Find where the given text appears and provide that cell's center as (X, Y) coordinate. 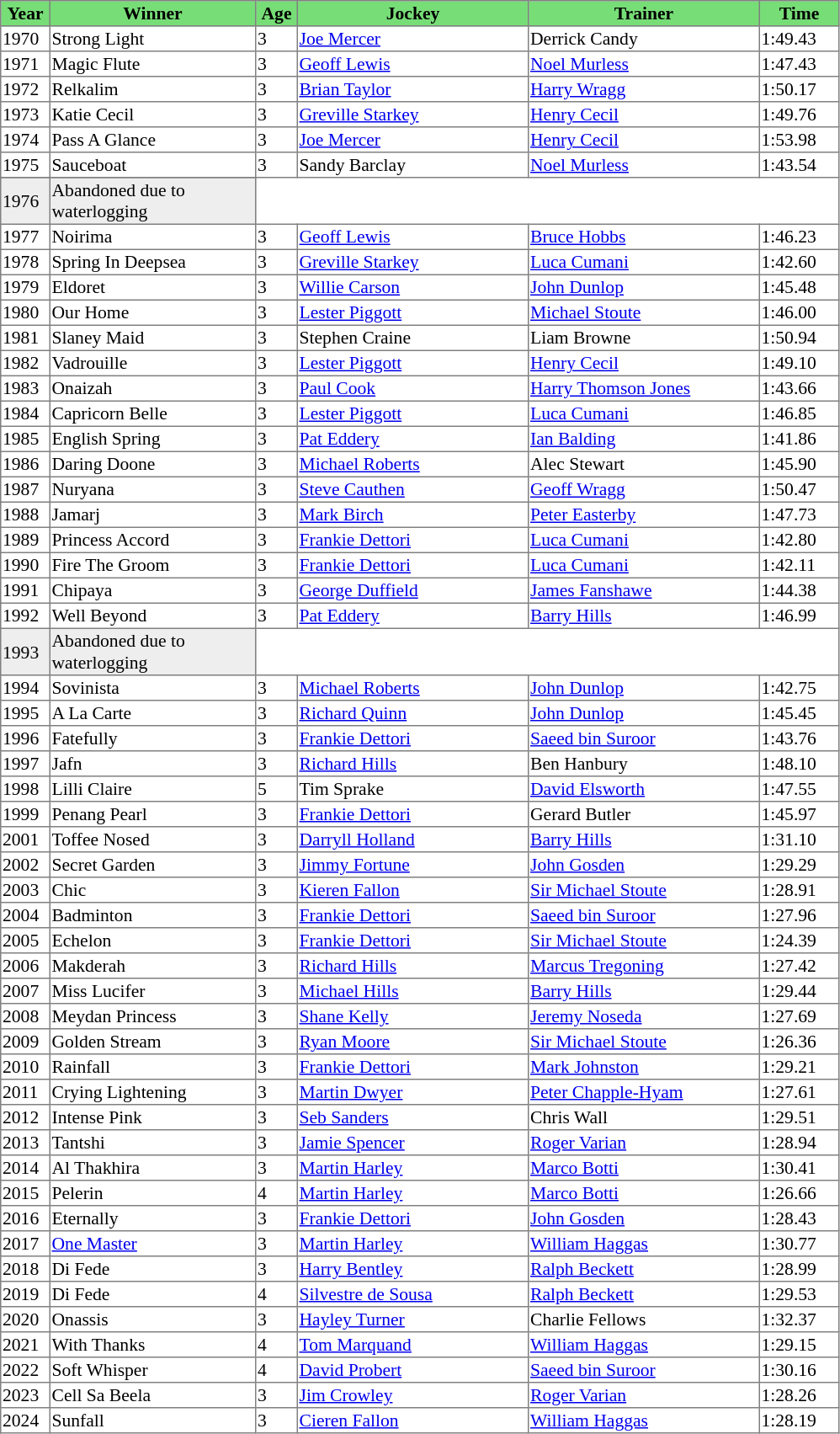
1:30.41 (799, 1168)
Sunfall (152, 1421)
2020 (25, 1319)
1979 (25, 287)
1974 (25, 140)
1:28.94 (799, 1143)
Tom Marquand (412, 1345)
1:50.17 (799, 89)
Makderah (152, 966)
Chris Wall (644, 1117)
Echelon (152, 941)
Richard Quinn (412, 713)
Harry Bentley (412, 1269)
Alec Stewart (644, 464)
1986 (25, 464)
Fatefully (152, 738)
2014 (25, 1168)
Hayley Turner (412, 1319)
Relkalim (152, 89)
1:46.23 (799, 237)
Eldoret (152, 287)
George Duffield (412, 590)
1:45.48 (799, 287)
A La Carte (152, 713)
1:27.42 (799, 966)
Sandy Barclay (412, 165)
1984 (25, 413)
James Fanshawe (644, 590)
1:50.94 (799, 338)
2024 (25, 1421)
Secret Garden (152, 865)
Ryan Moore (412, 1042)
Kieren Fallon (412, 890)
Badminton (152, 915)
2018 (25, 1269)
Jafn (152, 764)
Well Beyond (152, 616)
1990 (25, 565)
Nuryana (152, 489)
1:29.21 (799, 1067)
2017 (25, 1244)
1:27.61 (799, 1092)
Tantshi (152, 1143)
Cieren Fallon (412, 1421)
1:49.10 (799, 363)
Mark Johnston (644, 1067)
Ian Balding (644, 439)
Onassis (152, 1319)
Magic Flute (152, 64)
Winner (152, 13)
Chipaya (152, 590)
1:46.00 (799, 312)
Year (25, 13)
2002 (25, 865)
Peter Chapple-Hyam (644, 1092)
2019 (25, 1294)
1:30.16 (799, 1370)
1981 (25, 338)
Martin Dwyer (412, 1092)
Fire The Groom (152, 565)
1976 (25, 201)
Trainer (644, 13)
1:46.99 (799, 616)
Bruce Hobbs (644, 237)
1999 (25, 814)
1:27.69 (799, 1016)
1:45.97 (799, 814)
1971 (25, 64)
Pass A Glance (152, 140)
Princess Accord (152, 540)
Michael Hills (412, 991)
Soft Whisper (152, 1370)
Pelerin (152, 1193)
1:43.66 (799, 388)
1997 (25, 764)
2001 (25, 840)
Marcus Tregoning (644, 966)
1987 (25, 489)
Harry Thomson Jones (644, 388)
Jim Crowley (412, 1395)
Katie Cecil (152, 115)
1:43.54 (799, 165)
David Elsworth (644, 789)
1:29.44 (799, 991)
Toffee Nosed (152, 840)
1:47.43 (799, 64)
Capricorn Belle (152, 413)
Strong Light (152, 39)
5 (277, 789)
2007 (25, 991)
1:48.10 (799, 764)
1:29.53 (799, 1294)
2021 (25, 1345)
1988 (25, 514)
1:44.38 (799, 590)
Gerard Butler (644, 814)
1980 (25, 312)
1:46.85 (799, 413)
1:28.99 (799, 1269)
Jimmy Fortune (412, 865)
Sauceboat (152, 165)
Jamie Spencer (412, 1143)
1:29.29 (799, 865)
1983 (25, 388)
1:29.15 (799, 1345)
1992 (25, 616)
1:41.86 (799, 439)
1994 (25, 688)
Rainfall (152, 1067)
1:42.60 (799, 262)
1:53.98 (799, 140)
1970 (25, 39)
Paul Cook (412, 388)
Michael Stoute (644, 312)
Darryll Holland (412, 840)
1973 (25, 115)
Lilli Claire (152, 789)
Onaizah (152, 388)
1:24.39 (799, 941)
1:42.75 (799, 688)
1975 (25, 165)
Mark Birch (412, 514)
1985 (25, 439)
2016 (25, 1218)
1:28.91 (799, 890)
1993 (25, 652)
Eternally (152, 1218)
2023 (25, 1395)
2012 (25, 1117)
1:49.43 (799, 39)
Spring In Deepsea (152, 262)
Miss Lucifer (152, 991)
Jeremy Noseda (644, 1016)
2013 (25, 1143)
One Master (152, 1244)
2006 (25, 966)
1:28.19 (799, 1421)
Noirima (152, 237)
2015 (25, 1193)
Stephen Craine (412, 338)
Steve Cauthen (412, 489)
1:42.80 (799, 540)
1977 (25, 237)
1:26.66 (799, 1193)
Silvestre de Sousa (412, 1294)
2005 (25, 941)
Brian Taylor (412, 89)
Age (277, 13)
1:26.36 (799, 1042)
Ben Hanbury (644, 764)
Tim Sprake (412, 789)
1989 (25, 540)
Vadrouille (152, 363)
Jamarj (152, 514)
Sovinista (152, 688)
1998 (25, 789)
Derrick Candy (644, 39)
1978 (25, 262)
Willie Carson (412, 287)
1:43.76 (799, 738)
1995 (25, 713)
Meydan Princess (152, 1016)
1:32.37 (799, 1319)
Al Thakhira (152, 1168)
Seb Sanders (412, 1117)
2022 (25, 1370)
2004 (25, 915)
1991 (25, 590)
Liam Browne (644, 338)
Penang Pearl (152, 814)
2009 (25, 1042)
Chic (152, 890)
1:29.51 (799, 1117)
2010 (25, 1067)
1972 (25, 89)
2011 (25, 1092)
Daring Doone (152, 464)
Cell Sa Beela (152, 1395)
Our Home (152, 312)
1:31.10 (799, 840)
1:45.45 (799, 713)
Jockey (412, 13)
1:47.55 (799, 789)
Crying Lightening (152, 1092)
1982 (25, 363)
2008 (25, 1016)
Shane Kelly (412, 1016)
1:28.26 (799, 1395)
Geoff Wragg (644, 489)
Slaney Maid (152, 338)
David Probert (412, 1370)
1:30.77 (799, 1244)
2003 (25, 890)
Intense Pink (152, 1117)
1996 (25, 738)
Harry Wragg (644, 89)
English Spring (152, 439)
1:50.47 (799, 489)
1:27.96 (799, 915)
Peter Easterby (644, 514)
Time (799, 13)
With Thanks (152, 1345)
1:49.76 (799, 115)
1:42.11 (799, 565)
Golden Stream (152, 1042)
1:47.73 (799, 514)
Charlie Fellows (644, 1319)
1:28.43 (799, 1218)
1:45.90 (799, 464)
